Identify which cell holds the provided text, then report its (x, y) central coordinate. 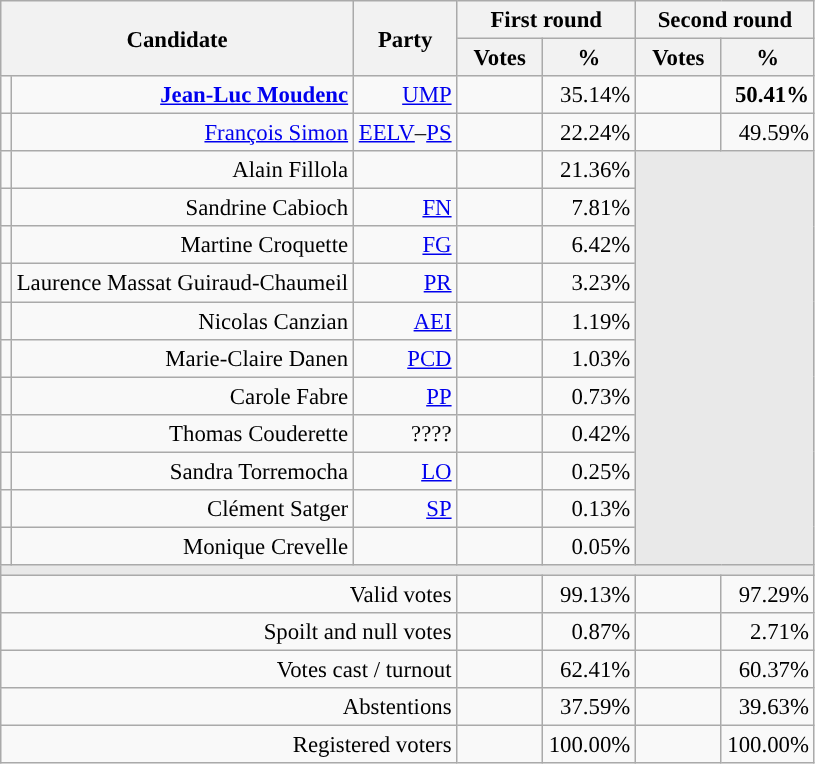
???? (404, 433)
Candidate (178, 38)
22.24% (588, 133)
0.13% (588, 509)
49.59% (768, 133)
Registered voters (229, 745)
SP (404, 509)
0.25% (588, 471)
Thomas Couderette (182, 433)
50.41% (768, 95)
7.81% (588, 208)
60.37% (768, 670)
AEI (404, 321)
Martine Croquette (182, 245)
LO (404, 471)
Carole Fabre (182, 396)
Nicolas Canzian (182, 321)
Votes cast / turnout (229, 670)
PP (404, 396)
1.19% (588, 321)
0.87% (588, 632)
Spoilt and null votes (229, 632)
0.42% (588, 433)
Second round (726, 20)
EELV–PS (404, 133)
99.13% (588, 594)
2.71% (768, 632)
Valid votes (229, 594)
Abstentions (229, 707)
1.03% (588, 358)
21.36% (588, 170)
FN (404, 208)
97.29% (768, 594)
PCD (404, 358)
Sandrine Cabioch (182, 208)
6.42% (588, 245)
35.14% (588, 95)
0.73% (588, 396)
Monique Crevelle (182, 546)
37.59% (588, 707)
Sandra Torremocha (182, 471)
First round (546, 20)
UMP (404, 95)
Jean-Luc Moudenc (182, 95)
Party (404, 38)
Marie-Claire Danen (182, 358)
Laurence Massat Guiraud-Chaumeil (182, 283)
0.05% (588, 546)
3.23% (588, 283)
PR (404, 283)
Alain Fillola (182, 170)
62.41% (588, 670)
FG (404, 245)
39.63% (768, 707)
François Simon (182, 133)
Clément Satger (182, 509)
